For the text-containing cell, return its midpoint in [X, Y] coordinate format. 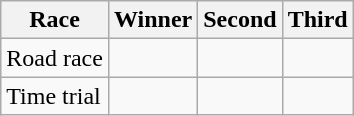
Winner [152, 20]
Third [318, 20]
Time trial [55, 96]
Race [55, 20]
Second [240, 20]
Road race [55, 58]
